Detect which cell encompasses the target text, then output its [x, y] center coordinate. 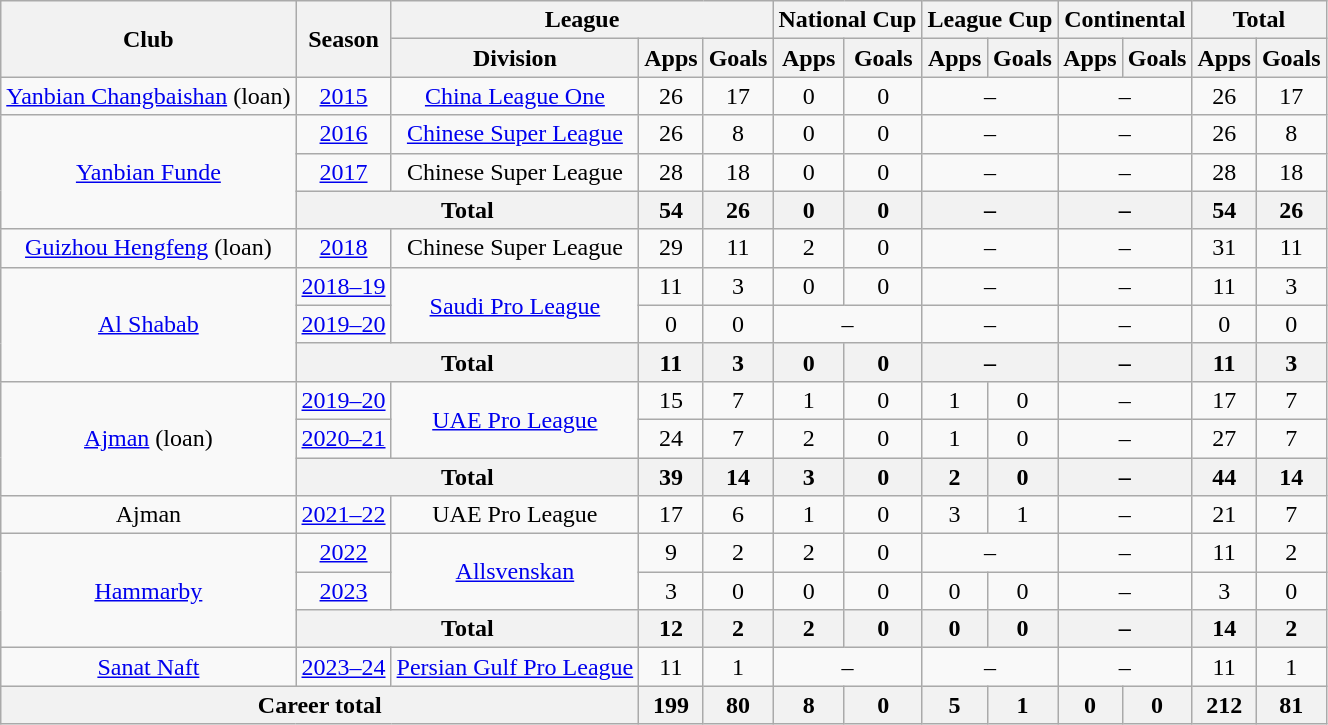
Ajman (loan) [148, 438]
Club [148, 39]
15 [671, 400]
Yanbian Funde [148, 172]
Saudi Pro League [515, 305]
9 [671, 553]
Division [515, 58]
Hammarby [148, 591]
National Cup [848, 20]
2016 [344, 134]
Guizhou Hengfeng (loan) [148, 248]
League [582, 20]
Ajman [148, 515]
2017 [344, 172]
31 [1224, 248]
Continental [1125, 20]
80 [738, 705]
6 [738, 515]
39 [671, 477]
China League One [515, 96]
29 [671, 248]
2023 [344, 591]
212 [1224, 705]
5 [954, 705]
2018 [344, 248]
24 [671, 438]
81 [1291, 705]
2015 [344, 96]
Yanbian Changbaishan (loan) [148, 96]
Al Shabab [148, 324]
Sanat Naft [148, 667]
Career total [320, 705]
199 [671, 705]
Persian Gulf Pro League [515, 667]
21 [1224, 515]
2018–19 [344, 286]
2023–24 [344, 667]
2020–21 [344, 438]
27 [1224, 438]
44 [1224, 477]
Season [344, 39]
2022 [344, 553]
12 [671, 629]
Allsvenskan [515, 572]
League Cup [990, 20]
2021–22 [344, 515]
